Return the (x, y) coordinate for the center point of the cell that contains the specified text.  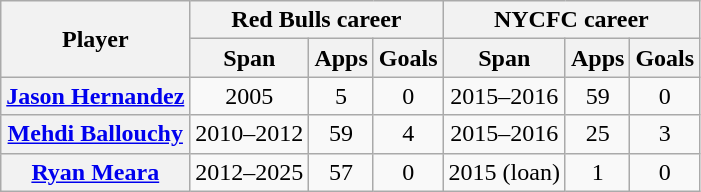
2010–2012 (250, 134)
NYCFC career (572, 20)
3 (665, 134)
Mehdi Ballouchy (96, 134)
Red Bulls career (316, 20)
4 (408, 134)
2012–2025 (250, 172)
Player (96, 39)
Jason Hernandez (96, 96)
25 (597, 134)
57 (341, 172)
2005 (250, 96)
Ryan Meara (96, 172)
1 (597, 172)
5 (341, 96)
2015 (loan) (504, 172)
